From the cell containing the given text, extract its center point as [x, y] coordinate. 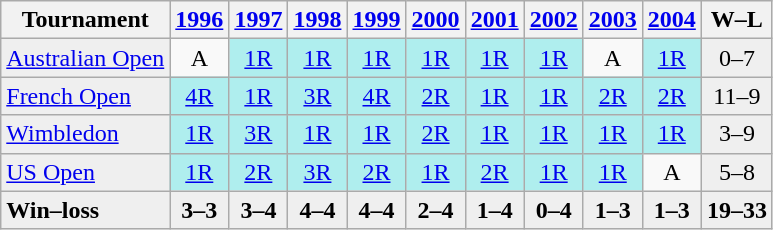
11–9 [736, 96]
US Open [86, 172]
2003 [612, 20]
1999 [376, 20]
1996 [200, 20]
Win–loss [86, 210]
2000 [436, 20]
5–8 [736, 172]
19–33 [736, 210]
3–4 [258, 210]
Tournament [86, 20]
2002 [554, 20]
0–4 [554, 210]
W–L [736, 20]
1–4 [494, 210]
2001 [494, 20]
French Open [86, 96]
1998 [318, 20]
2004 [672, 20]
Australian Open [86, 58]
3–9 [736, 134]
3–3 [200, 210]
0–7 [736, 58]
2–4 [436, 210]
Wimbledon [86, 134]
1997 [258, 20]
